For the text-containing cell, return its midpoint in [x, y] coordinate format. 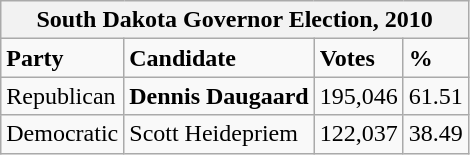
122,037 [358, 134]
Party [62, 58]
Votes [358, 58]
38.49 [436, 134]
Republican [62, 96]
Democratic [62, 134]
Dennis Daugaard [219, 96]
% [436, 58]
Scott Heidepriem [219, 134]
61.51 [436, 96]
195,046 [358, 96]
South Dakota Governor Election, 2010 [235, 20]
Candidate [219, 58]
